Scan for the cell matching the given text and deliver its (x, y) coordinate at center. 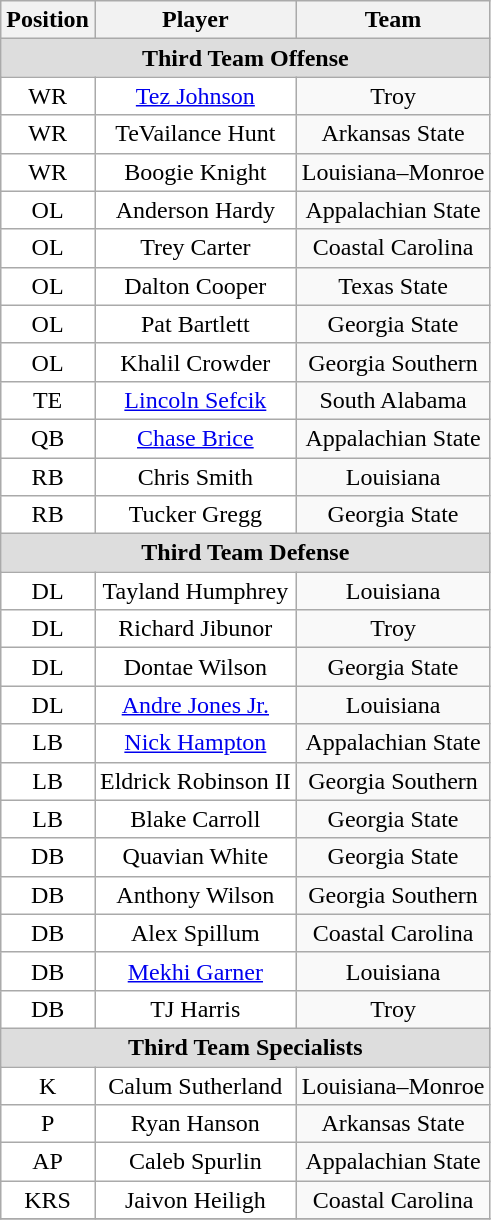
Khalil Crowder (195, 362)
Andre Jones Jr. (195, 705)
TE (48, 400)
Pat Bartlett (195, 324)
Lincoln Sefcik (195, 400)
Anthony Wilson (195, 895)
Dalton Cooper (195, 286)
Boogie Knight (195, 172)
South Alabama (393, 400)
Anderson Hardy (195, 210)
K (48, 1085)
TJ Harris (195, 1009)
Tucker Gregg (195, 515)
Tez Johnson (195, 96)
Tayland Humphrey (195, 591)
Alex Spillum (195, 933)
Blake Carroll (195, 819)
AP (48, 1162)
TeVailance Hunt (195, 134)
Quavian White (195, 857)
Trey Carter (195, 248)
Chase Brice (195, 438)
Calum Sutherland (195, 1085)
Dontae Wilson (195, 667)
Nick Hampton (195, 743)
Chris Smith (195, 477)
Caleb Spurlin (195, 1162)
Mekhi Garner (195, 971)
P (48, 1124)
Eldrick Robinson II (195, 781)
Position (48, 20)
Ryan Hanson (195, 1124)
KRS (48, 1200)
Texas State (393, 286)
Third Team Offense (246, 58)
QB (48, 438)
Richard Jibunor (195, 629)
Player (195, 20)
Third Team Defense (246, 553)
Third Team Specialists (246, 1047)
Team (393, 20)
Jaivon Heiligh (195, 1200)
